Identify which cell holds the provided text, then report its [x, y] central coordinate. 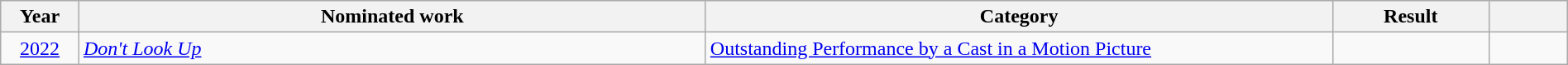
Result [1411, 17]
2022 [40, 48]
Outstanding Performance by a Cast in a Motion Picture [1019, 48]
Nominated work [392, 17]
Year [40, 17]
Don't Look Up [392, 48]
Category [1019, 17]
